Provide the [X, Y] coordinate of the cell's center where the given text is located.  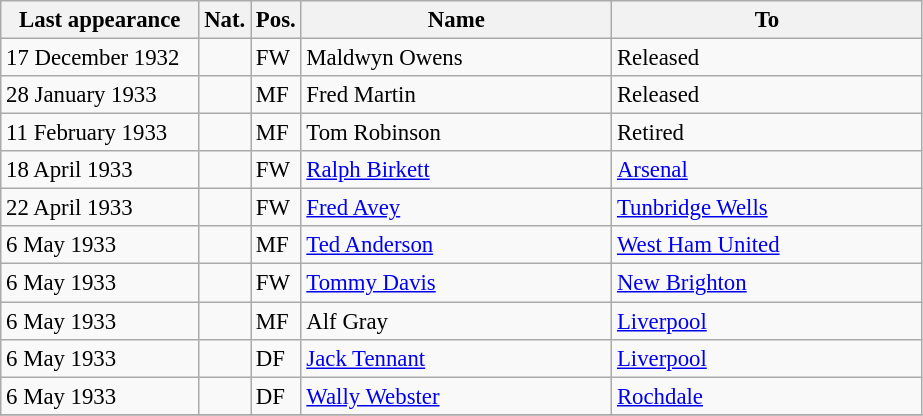
22 April 1933 [100, 208]
11 February 1933 [100, 133]
Fred Martin [456, 95]
Jack Tennant [456, 358]
18 April 1933 [100, 170]
Fred Avey [456, 208]
Tom Robinson [456, 133]
Arsenal [768, 170]
Ralph Birkett [456, 170]
Ted Anderson [456, 245]
28 January 1933 [100, 95]
Maldwyn Owens [456, 58]
17 December 1932 [100, 58]
Pos. [276, 20]
Rochdale [768, 396]
West Ham United [768, 245]
Wally Webster [456, 396]
Alf Gray [456, 321]
New Brighton [768, 283]
Retired [768, 133]
Last appearance [100, 20]
Name [456, 20]
Nat. [225, 20]
Tunbridge Wells [768, 208]
Tommy Davis [456, 283]
To [768, 20]
